From the cell containing the given text, extract its center point as [x, y] coordinate. 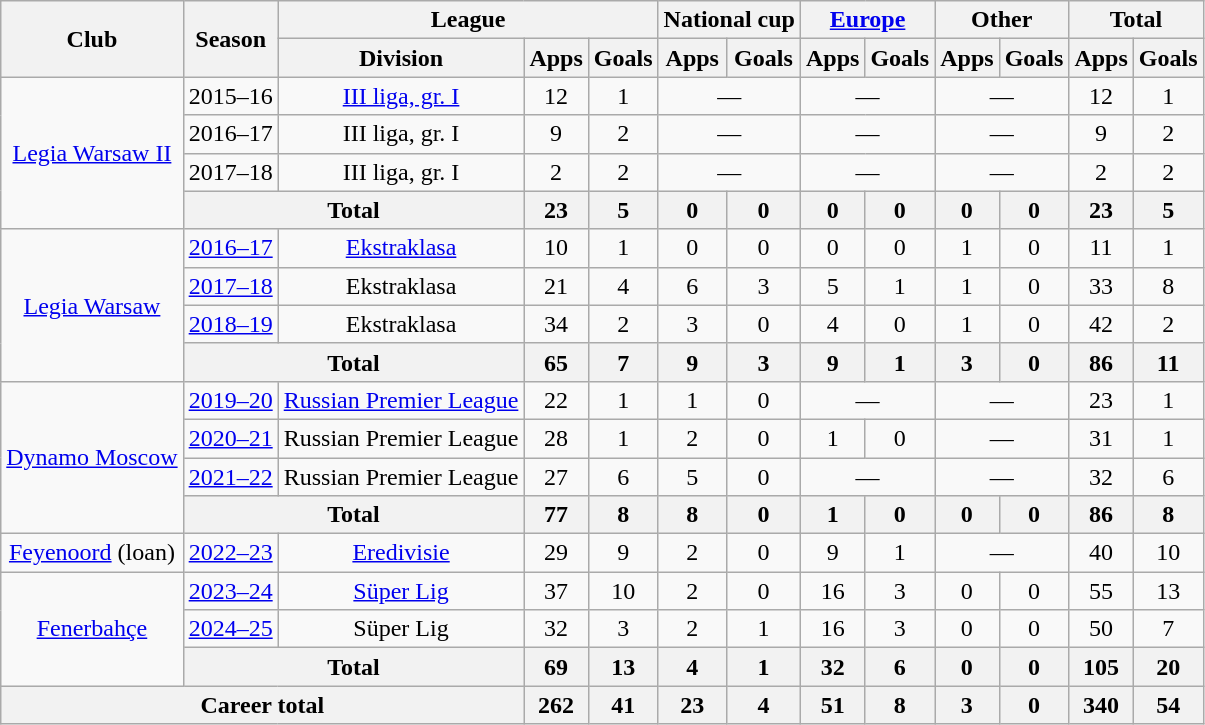
51 [832, 705]
77 [556, 515]
Dynamo Moscow [92, 457]
League [468, 20]
Fenerbahçe [92, 629]
2024–25 [230, 629]
69 [556, 667]
65 [556, 362]
55 [1101, 591]
22 [556, 400]
33 [1101, 286]
37 [556, 591]
34 [556, 324]
Eredivisie [401, 553]
2015–16 [230, 96]
2018–19 [230, 324]
42 [1101, 324]
105 [1101, 667]
Feyenoord (loan) [92, 553]
40 [1101, 553]
20 [1168, 667]
Europe [867, 20]
Club [92, 39]
31 [1101, 438]
29 [556, 553]
21 [556, 286]
54 [1168, 705]
Legia Warsaw [92, 305]
Division [401, 58]
Season [230, 39]
2019–20 [230, 400]
2020–21 [230, 438]
28 [556, 438]
2021–22 [230, 477]
Career total [262, 705]
Other [1002, 20]
340 [1101, 705]
41 [623, 705]
262 [556, 705]
50 [1101, 629]
2023–24 [230, 591]
National cup [729, 20]
27 [556, 477]
2022–23 [230, 553]
Legia Warsaw II [92, 153]
